Find where the given text appears and provide that cell's center as [x, y] coordinate. 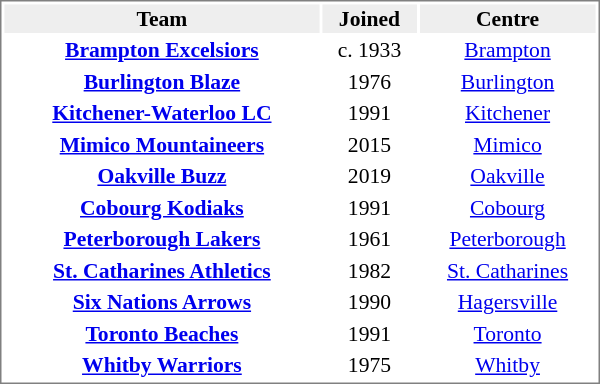
Burlington Blaze [162, 82]
Peterborough [508, 239]
1961 [369, 239]
Six Nations Arrows [162, 302]
Kitchener-Waterloo LC [162, 113]
St. Catharines Athletics [162, 270]
Hagersville [508, 302]
Whitby [508, 365]
Centre [508, 18]
Mimico Mountaineers [162, 144]
c. 1933 [369, 50]
1976 [369, 82]
Kitchener [508, 113]
St. Catharines [508, 270]
Brampton [508, 50]
Brampton Excelsiors [162, 50]
1982 [369, 270]
Cobourg Kodiaks [162, 208]
2015 [369, 144]
Cobourg [508, 208]
1975 [369, 365]
Burlington [508, 82]
Toronto [508, 334]
Oakville Buzz [162, 176]
Whitby Warriors [162, 365]
2019 [369, 176]
Toronto Beaches [162, 334]
1990 [369, 302]
Mimico [508, 144]
Team [162, 18]
Joined [369, 18]
Oakville [508, 176]
Peterborough Lakers [162, 239]
